Return the [X, Y] coordinate for the center point of the cell that contains the specified text.  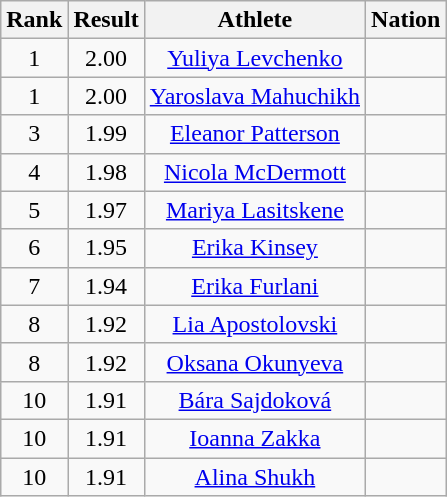
Yaroslava Mahuchikh [254, 96]
Alina Shukh [254, 477]
1.97 [106, 210]
5 [34, 210]
Oksana Okunyeva [254, 362]
Erika Furlani [254, 286]
4 [34, 172]
Result [106, 20]
7 [34, 286]
6 [34, 248]
Mariya Lasitskene [254, 210]
Nicola McDermott [254, 172]
Nation [406, 20]
1.99 [106, 134]
Yuliya Levchenko [254, 58]
Eleanor Patterson [254, 134]
Rank [34, 20]
1.94 [106, 286]
Erika Kinsey [254, 248]
Athlete [254, 20]
Ioanna Zakka [254, 438]
1.98 [106, 172]
Bára Sajdoková [254, 400]
3 [34, 134]
Lia Apostolovski [254, 324]
1.95 [106, 248]
